Return [X, Y] of the center of cell containing provided text 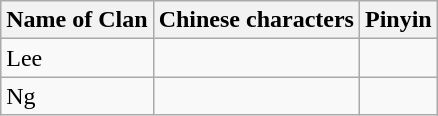
Lee [77, 58]
Name of Clan [77, 20]
Chinese characters [256, 20]
Pinyin [398, 20]
Ng [77, 96]
